Search for the cell housing the specified text and yield its (X, Y) center coordinate. 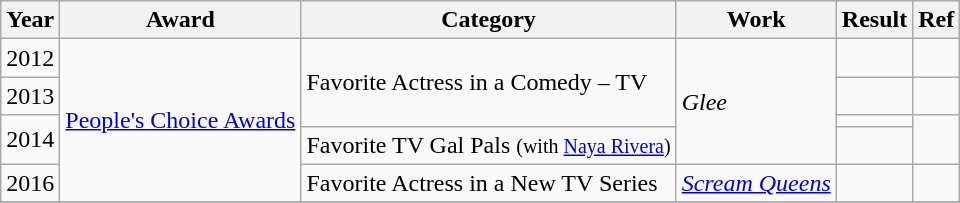
Result (874, 20)
Ref (936, 20)
2016 (30, 183)
Favorite TV Gal Pals (with Naya Rivera) (488, 145)
2012 (30, 58)
Favorite Actress in a New TV Series (488, 183)
People's Choice Awards (180, 120)
Work (756, 20)
Scream Queens (756, 183)
Glee (756, 102)
Award (180, 20)
Category (488, 20)
2014 (30, 140)
Year (30, 20)
2013 (30, 96)
Favorite Actress in a Comedy – TV (488, 82)
